Extract the [x, y] coordinate from the center of the cell holding the provided text.  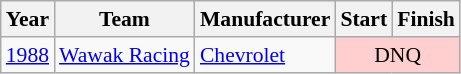
Wawak Racing [124, 55]
Start [364, 19]
Finish [426, 19]
DNQ [398, 55]
Manufacturer [265, 19]
Team [124, 19]
1988 [28, 55]
Year [28, 19]
Chevrolet [265, 55]
